Scan for the cell matching the given text and deliver its (x, y) coordinate at center. 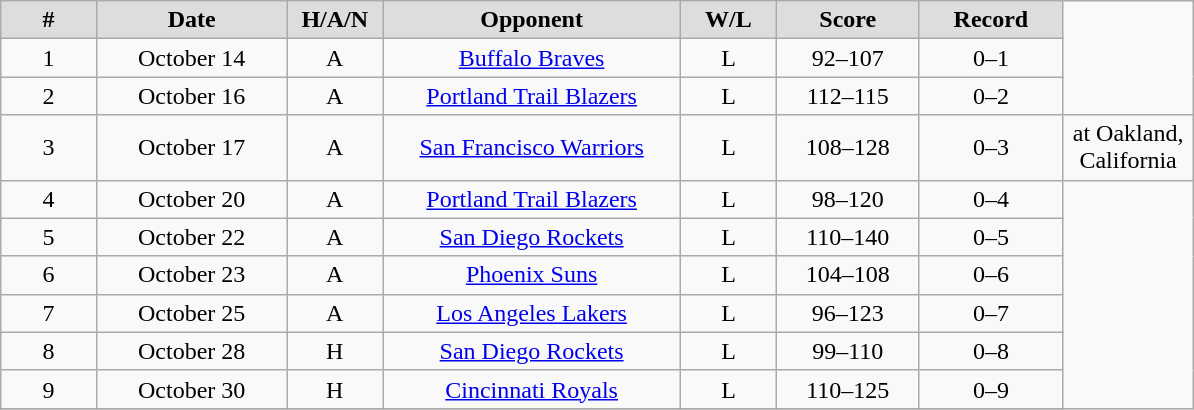
Opponent (531, 20)
Score (848, 20)
at Oakland, California (1128, 148)
110–125 (848, 389)
H/A/N (334, 20)
3 (48, 148)
0–9 (990, 389)
4 (48, 199)
0–1 (990, 58)
Date (192, 20)
October 25 (192, 313)
October 20 (192, 199)
W/L (728, 20)
110–140 (848, 237)
October 28 (192, 351)
0–5 (990, 237)
104–108 (848, 275)
92–107 (848, 58)
October 14 (192, 58)
0–6 (990, 275)
0–3 (990, 148)
0–7 (990, 313)
9 (48, 389)
October 23 (192, 275)
99–110 (848, 351)
San Francisco Warriors (531, 148)
October 30 (192, 389)
8 (48, 351)
October 16 (192, 96)
0–4 (990, 199)
Cincinnati Royals (531, 389)
Los Angeles Lakers (531, 313)
0–8 (990, 351)
1 (48, 58)
2 (48, 96)
7 (48, 313)
108–128 (848, 148)
98–120 (848, 199)
Record (990, 20)
96–123 (848, 313)
Phoenix Suns (531, 275)
October 22 (192, 237)
5 (48, 237)
# (48, 20)
Buffalo Braves (531, 58)
112–115 (848, 96)
6 (48, 275)
October 17 (192, 148)
0–2 (990, 96)
